Determine the [x, y] coordinate at the center of the cell enclosing the given text.  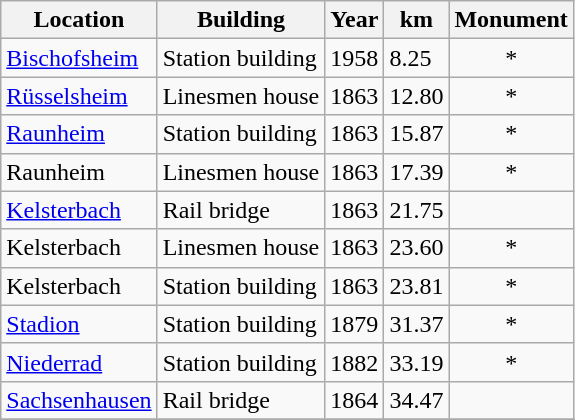
34.47 [416, 400]
Year [354, 20]
23.81 [416, 286]
Sachsenhausen [79, 400]
km [416, 20]
12.80 [416, 96]
Bischofsheim [79, 58]
1882 [354, 362]
31.37 [416, 324]
Rüsselsheim [79, 96]
15.87 [416, 134]
Stadion [79, 324]
21.75 [416, 210]
Monument [511, 20]
Building [241, 20]
1958 [354, 58]
33.19 [416, 362]
23.60 [416, 248]
1879 [354, 324]
8.25 [416, 58]
Niederrad [79, 362]
17.39 [416, 172]
Location [79, 20]
1864 [354, 400]
